Determine the [X, Y] coordinate at the center of the cell enclosing the given text.  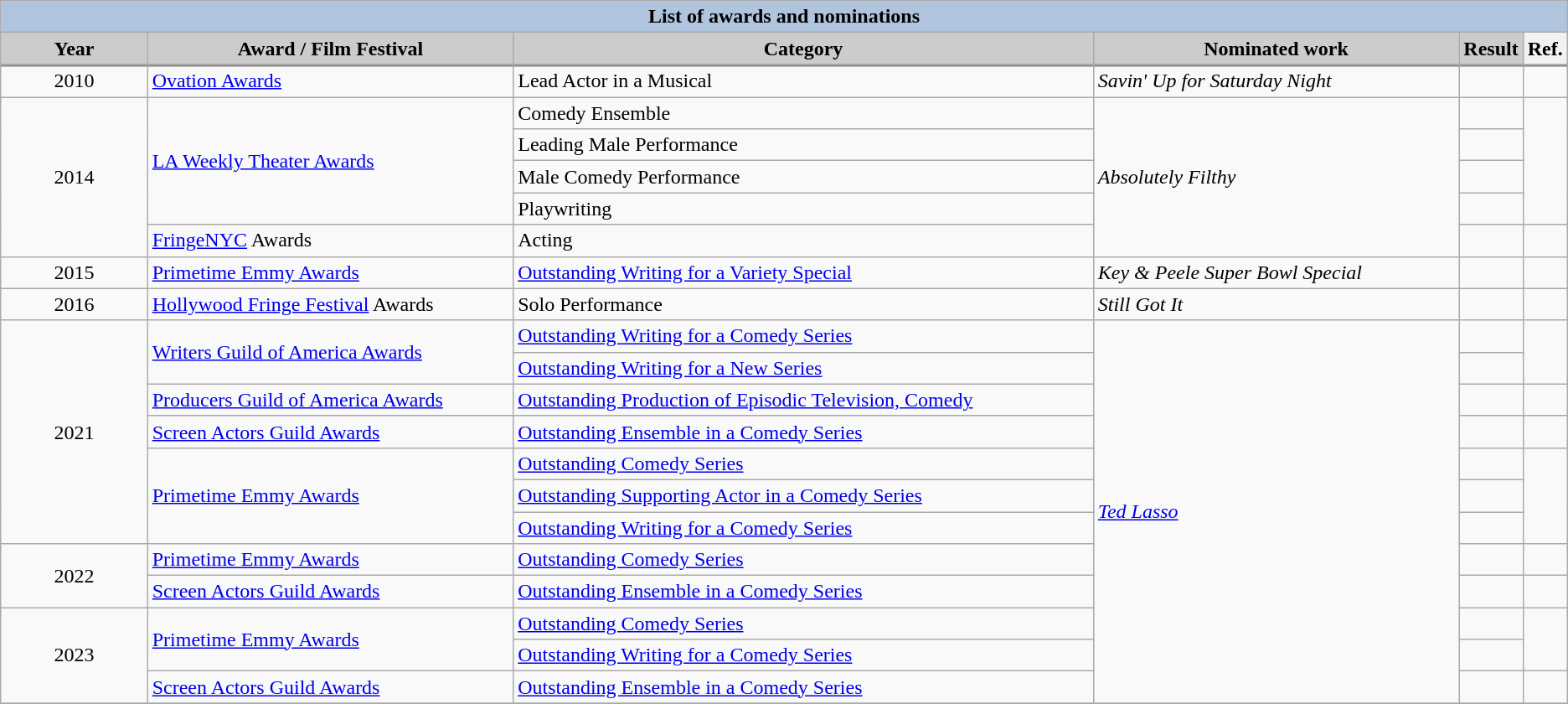
Ovation Awards [330, 81]
Ref. [1545, 49]
2021 [74, 432]
Male Comedy Performance [804, 177]
FringeNYC Awards [330, 241]
LA Weekly Theater Awards [330, 161]
Writers Guild of America Awards [330, 352]
Acting [804, 241]
List of awards and nominations [784, 17]
Outstanding Production of Episodic Television, Comedy [804, 400]
Award / Film Festival [330, 49]
Hollywood Fringe Festival Awards [330, 304]
2010 [74, 81]
Outstanding Supporting Actor in a Comedy Series [804, 495]
Ted Lasso [1277, 511]
Savin' Up for Saturday Night [1277, 81]
Still Got It [1277, 304]
Producers Guild of America Awards [330, 400]
Outstanding Writing for a New Series [804, 368]
2015 [74, 272]
2016 [74, 304]
Comedy Ensemble [804, 113]
Result [1491, 49]
Nominated work [1277, 49]
Key & Peele Super Bowl Special [1277, 272]
Category [804, 49]
Leading Male Performance [804, 145]
2023 [74, 655]
Solo Performance [804, 304]
Outstanding Writing for a Variety Special [804, 272]
Lead Actor in a Musical [804, 81]
Year [74, 49]
Absolutely Filthy [1277, 177]
Playwriting [804, 209]
2022 [74, 576]
2014 [74, 177]
